Determine the [x, y] coordinate at the center of the cell enclosing the given text.  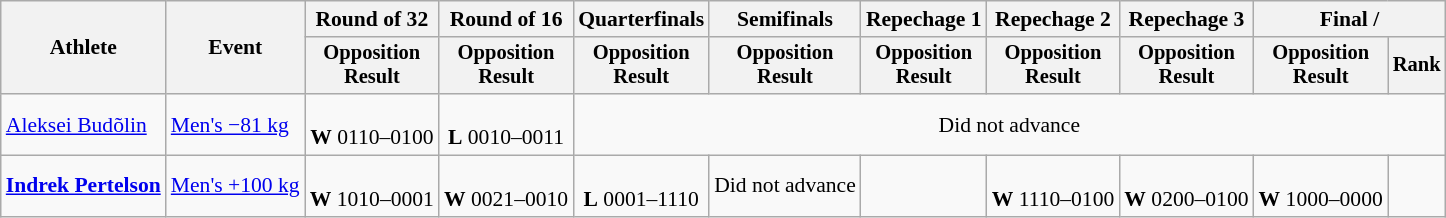
Round of 32 [372, 19]
W 0021–0010 [506, 186]
L 0010–0011 [506, 124]
Indrek Pertelson [84, 186]
Rank [1417, 66]
Men's −81 kg [236, 124]
Aleksei Budõlin [84, 124]
W 1000–0000 [1321, 186]
Event [236, 48]
Final / [1350, 19]
W 1010–0001 [372, 186]
Men's +100 kg [236, 186]
Athlete [84, 48]
Quarterfinals [641, 19]
W 1110–0100 [1054, 186]
Repechage 1 [924, 19]
Repechage 2 [1054, 19]
Round of 16 [506, 19]
W 0110–0100 [372, 124]
Semifinals [785, 19]
Repechage 3 [1186, 19]
L 0001–1110 [641, 186]
W 0200–0100 [1186, 186]
